Scan for the cell matching the given text and deliver its (x, y) coordinate at center. 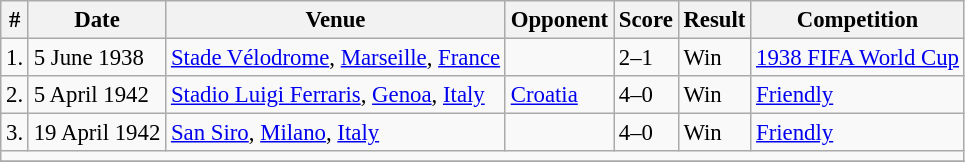
5 June 1938 (96, 58)
# (15, 20)
5 April 1942 (96, 95)
Stadio Luigi Ferraris, Genoa, Italy (336, 95)
Opponent (559, 20)
19 April 1942 (96, 133)
Venue (336, 20)
Date (96, 20)
3. (15, 133)
Croatia (559, 95)
Competition (858, 20)
Score (646, 20)
Result (714, 20)
Stade Vélodrome, Marseille, France (336, 58)
1938 FIFA World Cup (858, 58)
San Siro, Milano, Italy (336, 133)
1. (15, 58)
2–1 (646, 58)
2. (15, 95)
